For the text-containing cell, return its midpoint in (x, y) coordinate format. 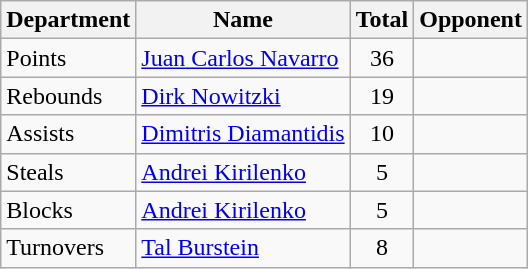
Rebounds (68, 96)
36 (382, 58)
Total (382, 20)
Juan Carlos Navarro (243, 58)
Dirk Nowitzki (243, 96)
Department (68, 20)
Opponent (471, 20)
Blocks (68, 210)
Name (243, 20)
Steals (68, 172)
Turnovers (68, 248)
Assists (68, 134)
10 (382, 134)
8 (382, 248)
Tal Burstein (243, 248)
Points (68, 58)
19 (382, 96)
Dimitris Diamantidis (243, 134)
